Determine the [x, y] coordinate at the center of the cell enclosing the given text.  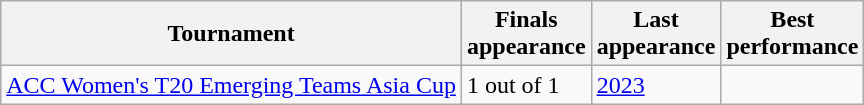
Tournament [232, 34]
ACC Women's T20 Emerging Teams Asia Cup [232, 85]
1 out of 1 [526, 85]
Lastappearance [656, 34]
2023 [656, 85]
Finalsappearance [526, 34]
Bestperformance [792, 34]
